For the text-containing cell, return its midpoint in [x, y] coordinate format. 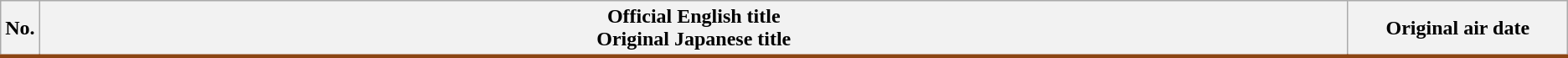
No. [20, 29]
Original air date [1457, 29]
Official English title Original Japanese title [694, 29]
